Locate the cell with the specified text and output its (x, y) center coordinate. 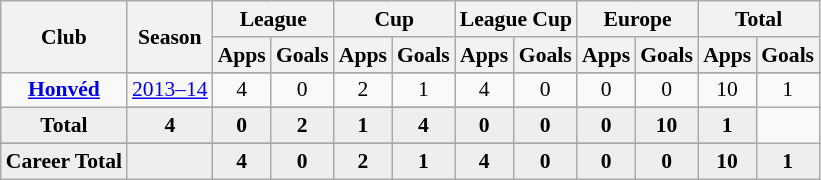
League (274, 19)
Club (64, 36)
2013–14 (170, 90)
Season (170, 36)
League Cup (516, 19)
Honvéd (64, 90)
Cup (394, 19)
Europe (638, 19)
Career Total (64, 162)
